Detect which cell encompasses the target text, then output its (X, Y) center coordinate. 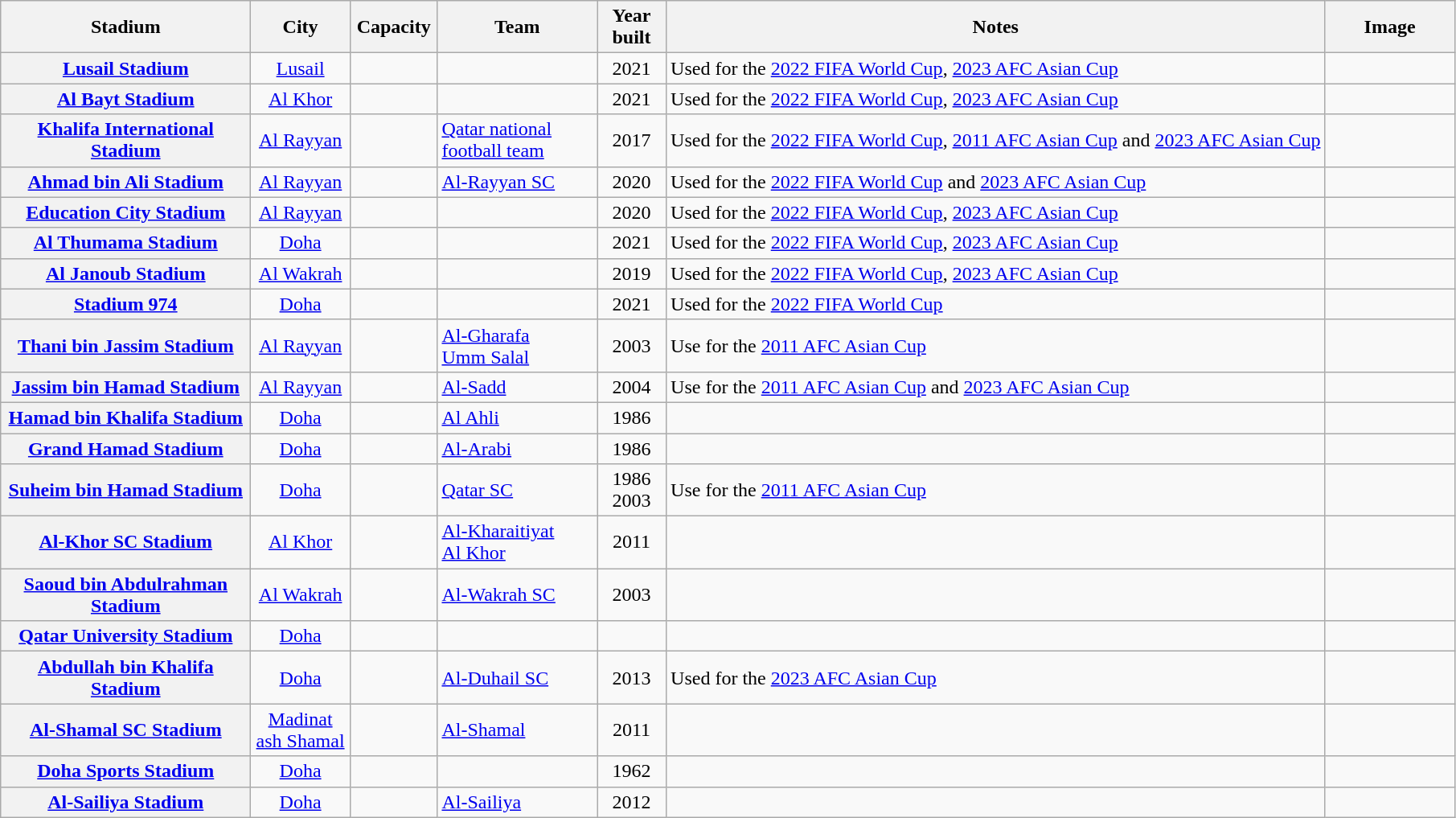
Al-Sailiya Stadium (125, 802)
Used for the 2022 FIFA World Cup and 2023 AFC Asian Cup (995, 182)
Al Bayt Stadium (125, 99)
Al-Rayyan SC (518, 182)
2019 (631, 273)
Image (1389, 27)
Stadium (125, 27)
Stadium 974 (125, 304)
Al Thumama Stadium (125, 243)
Used for the 2023 AFC Asian Cup (995, 677)
2004 (631, 387)
Used for the 2022 FIFA World Cup (995, 304)
Ahmad bin Ali Stadium (125, 182)
1962 (631, 771)
Al-Khor SC Stadium (125, 542)
Qatar SC (518, 491)
Al-Shamal SC Stadium (125, 730)
Saoud bin Abdulrahman Stadium (125, 595)
Al-KharaitiyatAl Khor (518, 542)
Team (518, 27)
2017 (631, 140)
Al-Wakrah SC (518, 595)
Grand Hamad Stadium (125, 448)
Education City Stadium (125, 212)
Al-Sailiya (518, 802)
Capacity (394, 27)
Al-Shamal (518, 730)
2013 (631, 677)
Hamad bin Khalifa Stadium (125, 417)
Suheim bin Hamad Stadium (125, 491)
Used for the 2022 FIFA World Cup, 2011 AFC Asian Cup and 2023 AFC Asian Cup (995, 140)
City (301, 27)
Doha Sports Stadium (125, 771)
Qatar national football team (518, 140)
Al-GharafaUmm Salal (518, 346)
Jassim bin Hamad Stadium (125, 387)
Lusail Stadium (125, 68)
Notes (995, 27)
Use for the 2011 AFC Asian Cup and 2023 AFC Asian Cup (995, 387)
Al Janoub Stadium (125, 273)
Abdullah bin Khalifa Stadium (125, 677)
Madinat ash Shamal (301, 730)
Qatar University Stadium (125, 636)
19862003 (631, 491)
Khalifa International Stadium (125, 140)
Al Ahli (518, 417)
Al-Duhail SC (518, 677)
Al-Arabi (518, 448)
Lusail (301, 68)
Thani bin Jassim Stadium (125, 346)
Year built (631, 27)
2012 (631, 802)
Al-Sadd (518, 387)
